Determine the (x, y) coordinate at the center of the cell enclosing the given text.  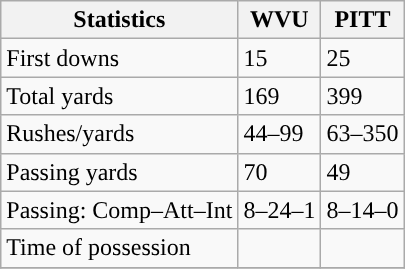
49 (362, 172)
Total yards (120, 96)
169 (280, 96)
PITT (362, 20)
25 (362, 58)
70 (280, 172)
Passing yards (120, 172)
44–99 (280, 134)
Statistics (120, 20)
Passing: Comp–Att–Int (120, 210)
63–350 (362, 134)
8–24–1 (280, 210)
Time of possession (120, 248)
WVU (280, 20)
First downs (120, 58)
15 (280, 58)
399 (362, 96)
8–14–0 (362, 210)
Rushes/yards (120, 134)
